Extract the [x, y] coordinate from the center of the cell holding the provided text.  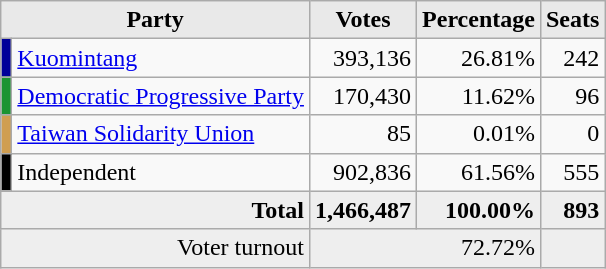
555 [572, 172]
1,466,487 [362, 210]
0.01% [479, 134]
11.62% [479, 96]
Votes [362, 20]
26.81% [479, 58]
61.56% [479, 172]
Total [156, 210]
72.72% [424, 248]
96 [572, 96]
393,136 [362, 58]
242 [572, 58]
170,430 [362, 96]
0 [572, 134]
Democratic Progressive Party [161, 96]
Independent [161, 172]
85 [362, 134]
902,836 [362, 172]
100.00% [479, 210]
Percentage [479, 20]
Seats [572, 20]
Kuomintang [161, 58]
Voter turnout [156, 248]
Taiwan Solidarity Union [161, 134]
893 [572, 210]
Party [156, 20]
